From the cell containing the given text, extract its center point as (X, Y) coordinate. 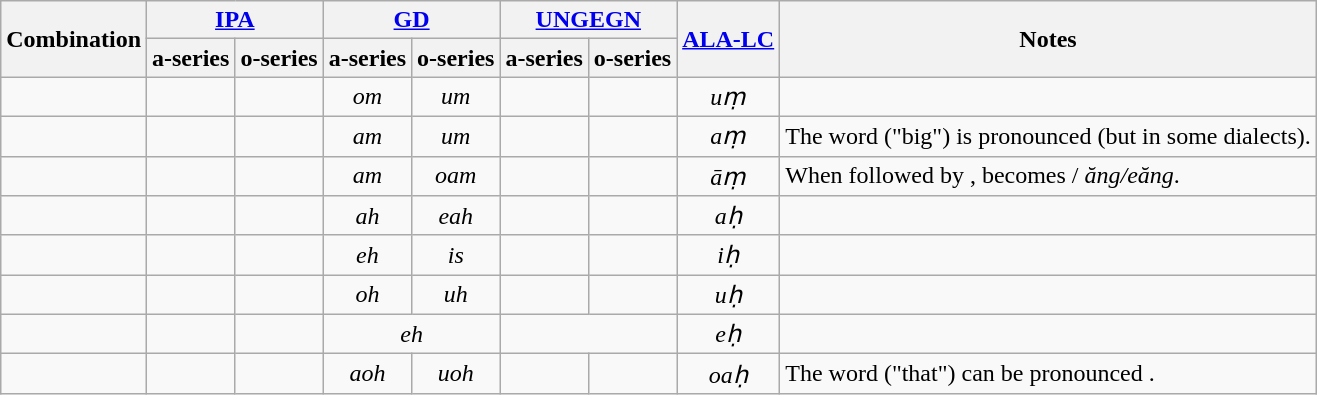
When followed by , becomes / ăng/eăng. (1048, 176)
uṃ (728, 97)
The word ("big") is pronounced (but in some dialects). (1048, 136)
IPA (236, 20)
UNGEGN (588, 20)
eḥ (728, 334)
Notes (1048, 39)
is (456, 255)
āṃ (728, 176)
oaḥ (728, 374)
oh (367, 295)
om (367, 97)
uoh (456, 374)
GD (412, 20)
ALA-LC (728, 39)
aoh (367, 374)
aṃ (728, 136)
uḥ (728, 295)
ah (367, 216)
Combination (74, 39)
aḥ (728, 216)
eah (456, 216)
The word ("that") can be pronounced . (1048, 374)
uh (456, 295)
iḥ (728, 255)
oam (456, 176)
